Locate the cell with the specified text and output its [X, Y] center coordinate. 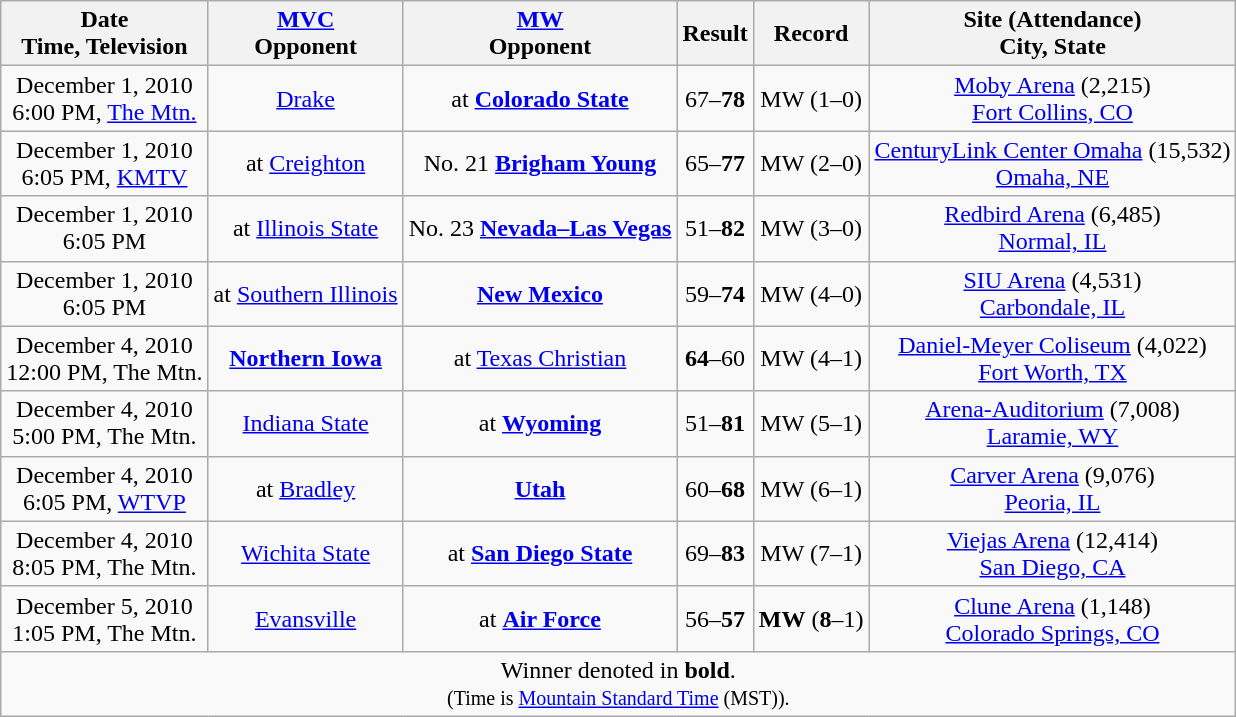
MW (5–1) [811, 424]
December 1, 20106:00 PM, The Mtn. [104, 98]
December 4, 20105:00 PM, The Mtn. [104, 424]
Site (Attendance)City, State [1052, 34]
Result [715, 34]
67–78 [715, 98]
MW (1–0) [811, 98]
51–81 [715, 424]
Redbird Arena (6,485)Normal, IL [1052, 228]
December 4, 201012:00 PM, The Mtn. [104, 358]
at Wyoming [540, 424]
at San Diego State [540, 554]
65–77 [715, 164]
MW (7–1) [811, 554]
MW (4–0) [811, 294]
CenturyLink Center Omaha (15,532)Omaha, NE [1052, 164]
at Illinois State [306, 228]
MVCOpponent [306, 34]
Northern Iowa [306, 358]
New Mexico [540, 294]
at Air Force [540, 618]
Carver Arena (9,076)Peoria, IL [1052, 488]
Record [811, 34]
56–57 [715, 618]
Winner denoted in bold.(Time is Mountain Standard Time (MST)). [618, 684]
at Creighton [306, 164]
at Texas Christian [540, 358]
MW (6–1) [811, 488]
Drake [306, 98]
No. 21 Brigham Young [540, 164]
MW (8–1) [811, 618]
Clune Arena (1,148)Colorado Springs, CO [1052, 618]
December 4, 20106:05 PM, WTVP [104, 488]
Viejas Arena (12,414)San Diego, CA [1052, 554]
MW (4–1) [811, 358]
at Southern Illinois [306, 294]
Utah [540, 488]
Wichita State [306, 554]
51–82 [715, 228]
December 1, 20106:05 PM, KMTV [104, 164]
Daniel-Meyer Coliseum (4,022)Fort Worth, TX [1052, 358]
December 5, 20101:05 PM, The Mtn. [104, 618]
MWOpponent [540, 34]
MW (3–0) [811, 228]
60–68 [715, 488]
64–60 [715, 358]
59–74 [715, 294]
No. 23 Nevada–Las Vegas [540, 228]
MW (2–0) [811, 164]
December 4, 20108:05 PM, The Mtn. [104, 554]
DateTime, Television [104, 34]
69–83 [715, 554]
SIU Arena (4,531)Carbondale, IL [1052, 294]
Arena-Auditorium (7,008)Laramie, WY [1052, 424]
Indiana State [306, 424]
at Bradley [306, 488]
Moby Arena (2,215)Fort Collins, CO [1052, 98]
Evansville [306, 618]
at Colorado State [540, 98]
